Pinpoint the cell where the given text exists, returning its (X, Y) midpoint coordinate. 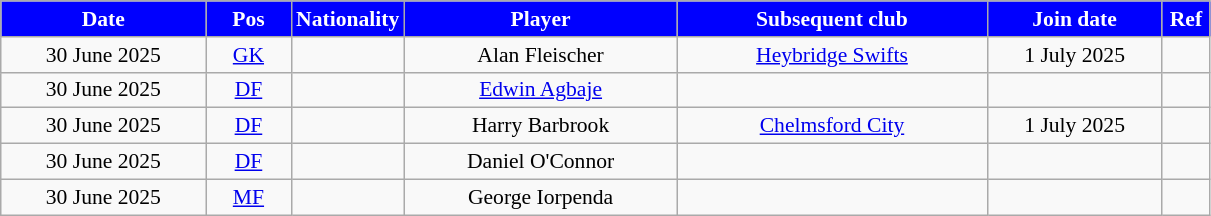
Chelmsford City (832, 126)
Date (104, 19)
Heybridge Swifts (832, 55)
Alan Fleischer (540, 55)
Join date (1074, 19)
Ref (1186, 19)
GK (248, 55)
Nationality (348, 19)
Pos (248, 19)
Edwin Agbaje (540, 90)
MF (248, 197)
Subsequent club (832, 19)
Daniel O'Connor (540, 162)
Harry Barbrook (540, 126)
George Iorpenda (540, 197)
Player (540, 19)
